Return (x, y) of the center of cell containing provided text 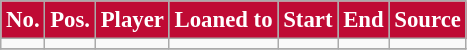
Loaned to (224, 20)
Source (428, 20)
Pos. (70, 20)
Start (308, 20)
End (364, 20)
No. (23, 20)
Player (132, 20)
